Output the (x, y) coordinate of the center of the cell containing the given text.  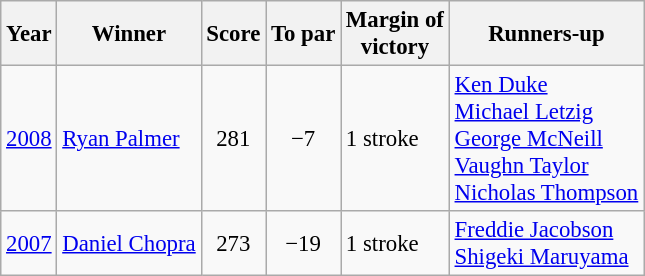
Ryan Palmer (129, 139)
Ken Duke Michael Letzig George McNeill Vaughn Taylor Nicholas Thompson (546, 139)
Winner (129, 34)
2007 (29, 244)
Runners-up (546, 34)
−7 (304, 139)
2008 (29, 139)
Daniel Chopra (129, 244)
−19 (304, 244)
To par (304, 34)
273 (234, 244)
Score (234, 34)
Year (29, 34)
281 (234, 139)
Margin ofvictory (396, 34)
Freddie Jacobson Shigeki Maruyama (546, 244)
